For the text-containing cell, return its midpoint in (X, Y) coordinate format. 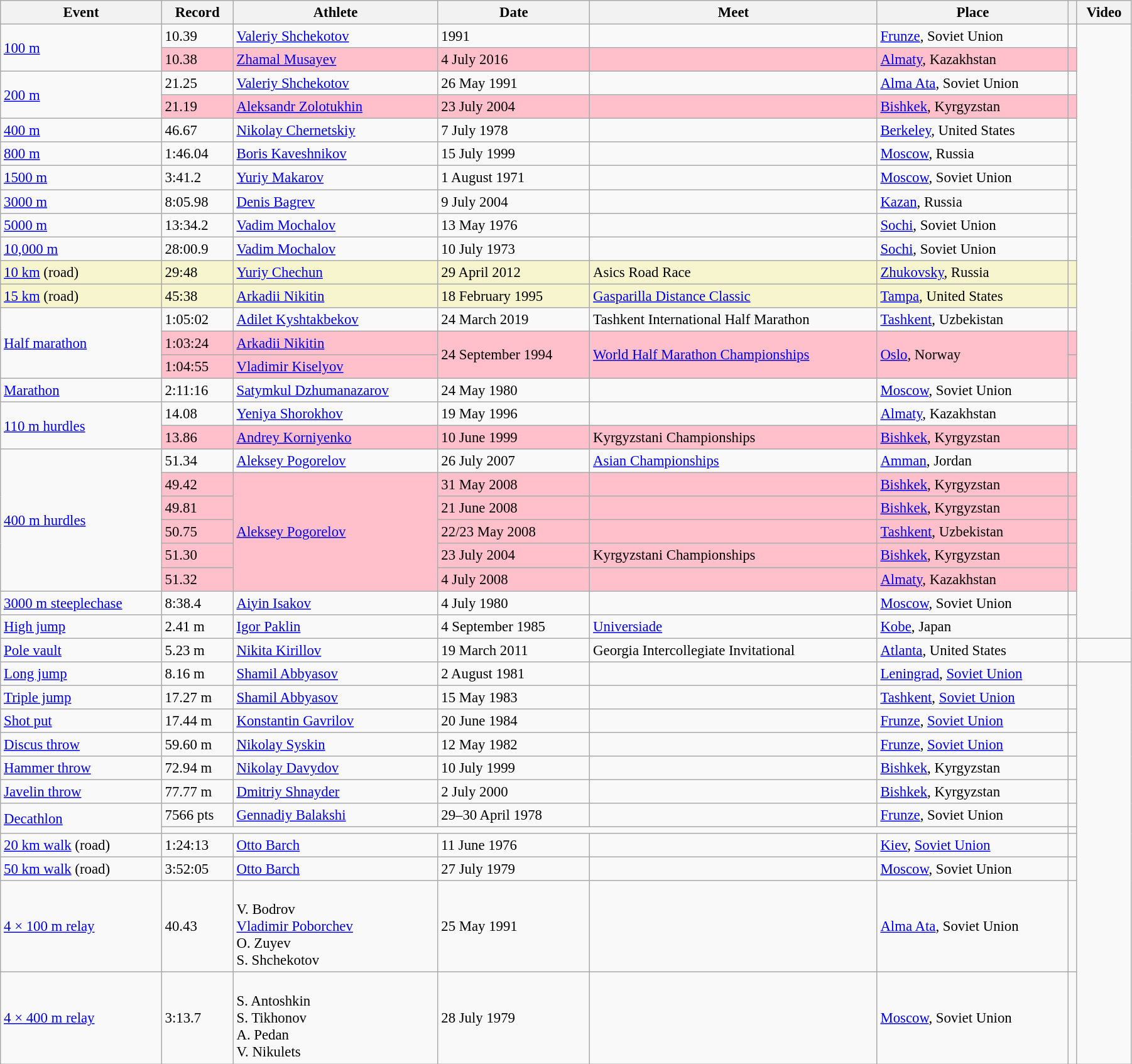
21 June 2008 (514, 508)
400 m (81, 131)
10 km (road) (81, 272)
10 July 1999 (514, 768)
51.30 (197, 556)
Zhamal Musayev (335, 60)
29 April 2012 (514, 272)
Kiev, Soviet Union (972, 845)
10 July 1973 (514, 249)
72.94 m (197, 768)
Gennadiy Balakshi (335, 815)
45:38 (197, 296)
Satymkul Dzhumanazarov (335, 390)
Place (972, 13)
Aiyin Isakov (335, 603)
Boris Kaveshnikov (335, 154)
Asics Road Race (734, 272)
Javelin throw (81, 792)
2 August 1981 (514, 674)
Pole vault (81, 650)
Igor Paklin (335, 626)
1 August 1971 (514, 178)
50 km walk (road) (81, 869)
Meet (734, 13)
Konstantin Gavrilov (335, 721)
29–30 April 1978 (514, 815)
Video (1104, 13)
4 September 1985 (514, 626)
12 May 1982 (514, 744)
1:05:02 (197, 320)
28:00.9 (197, 249)
4 × 400 m relay (81, 1018)
1:04:55 (197, 367)
Aleksandr Zolotukhin (335, 107)
1:24:13 (197, 845)
51.32 (197, 579)
5.23 m (197, 650)
13:34.2 (197, 225)
Hammer throw (81, 768)
Athlete (335, 13)
Gasparilla Distance Classic (734, 296)
8:38.4 (197, 603)
Yuriy Makarov (335, 178)
Georgia Intercollegiate Invitational (734, 650)
40.43 (197, 926)
Date (514, 13)
15 May 1983 (514, 697)
Tashkent International Half Marathon (734, 320)
5000 m (81, 225)
51.34 (197, 461)
18 February 1995 (514, 296)
Berkeley, United States (972, 131)
Adilet Kyshtakbekov (335, 320)
8.16 m (197, 674)
50.75 (197, 532)
High jump (81, 626)
13.86 (197, 438)
World Half Marathon Championships (734, 354)
49.42 (197, 485)
28 July 1979 (514, 1018)
11 June 1976 (514, 845)
100 m (81, 48)
Nikolay Davydov (335, 768)
24 September 1994 (514, 354)
Long jump (81, 674)
19 March 2011 (514, 650)
3:41.2 (197, 178)
Nikolay Syskin (335, 744)
9 July 2004 (514, 202)
Decathlon (81, 818)
Zhukovsky, Russia (972, 272)
20 km walk (road) (81, 845)
3:52:05 (197, 869)
Vladimir Kiselyov (335, 367)
2 July 2000 (514, 792)
10.39 (197, 36)
Kazan, Russia (972, 202)
59.60 m (197, 744)
Discus throw (81, 744)
V. BodrovVladimir PoborchevO. ZuyevS. Shchekotov (335, 926)
24 May 1980 (514, 390)
Kobe, Japan (972, 626)
31 May 2008 (514, 485)
Yuriy Chechun (335, 272)
27 July 1979 (514, 869)
2:11:16 (197, 390)
13 May 1976 (514, 225)
15 km (road) (81, 296)
17.27 m (197, 697)
3000 m (81, 202)
4 July 2016 (514, 60)
Shot put (81, 721)
800 m (81, 154)
1:46.04 (197, 154)
26 May 1991 (514, 84)
10.38 (197, 60)
Record (197, 13)
4 July 1980 (514, 603)
49.81 (197, 508)
Half marathon (81, 343)
24 March 2019 (514, 320)
Dmitriy Shnayder (335, 792)
20 June 1984 (514, 721)
Moscow, Russia (972, 154)
10 June 1999 (514, 438)
19 May 1996 (514, 414)
25 May 1991 (514, 926)
Tashkent, Soviet Union (972, 697)
Universiade (734, 626)
17.44 m (197, 721)
Denis Bagrev (335, 202)
21.19 (197, 107)
Amman, Jordan (972, 461)
Asian Championships (734, 461)
26 July 2007 (514, 461)
1991 (514, 36)
S. AntoshkinS. TikhonovA. PedanV. Nikulets (335, 1018)
110 m hurdles (81, 426)
Marathon (81, 390)
21.25 (197, 84)
7566 pts (197, 815)
Atlanta, United States (972, 650)
14.08 (197, 414)
4 × 100 m relay (81, 926)
Tampa, United States (972, 296)
46.67 (197, 131)
15 July 1999 (514, 154)
3000 m steeplechase (81, 603)
Andrey Korniyenko (335, 438)
2.41 m (197, 626)
77.77 m (197, 792)
10,000 m (81, 249)
8:05.98 (197, 202)
Nikita Kirillov (335, 650)
29:48 (197, 272)
4 July 2008 (514, 579)
Leningrad, Soviet Union (972, 674)
Triple jump (81, 697)
Nikolay Chernetskiy (335, 131)
22/23 May 2008 (514, 532)
Yeniya Shorokhov (335, 414)
7 July 1978 (514, 131)
400 m hurdles (81, 520)
Oslo, Norway (972, 354)
200 m (81, 95)
1500 m (81, 178)
1:03:24 (197, 343)
3:13.7 (197, 1018)
Event (81, 13)
